Search for the cell housing the specified text and yield its (x, y) center coordinate. 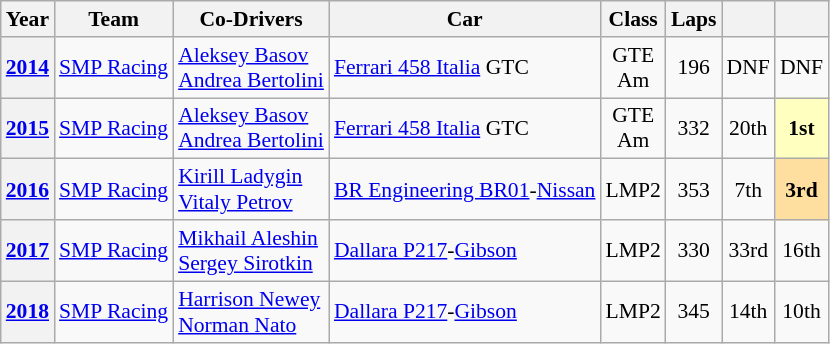
33rd (748, 250)
2018 (28, 312)
2014 (28, 68)
2017 (28, 250)
Co-Drivers (251, 19)
BR Engineering BR01-Nissan (465, 190)
Team (114, 19)
332 (694, 128)
10th (802, 312)
7th (748, 190)
3rd (802, 190)
Mikhail Aleshin Sergey Sirotkin (251, 250)
330 (694, 250)
2015 (28, 128)
16th (802, 250)
Laps (694, 19)
1st (802, 128)
2016 (28, 190)
Kirill Ladygin Vitaly Petrov (251, 190)
345 (694, 312)
196 (694, 68)
Class (632, 19)
Year (28, 19)
353 (694, 190)
14th (748, 312)
Harrison Newey Norman Nato (251, 312)
20th (748, 128)
Car (465, 19)
